Output the (X, Y) coordinate of the center of the cell containing the given text.  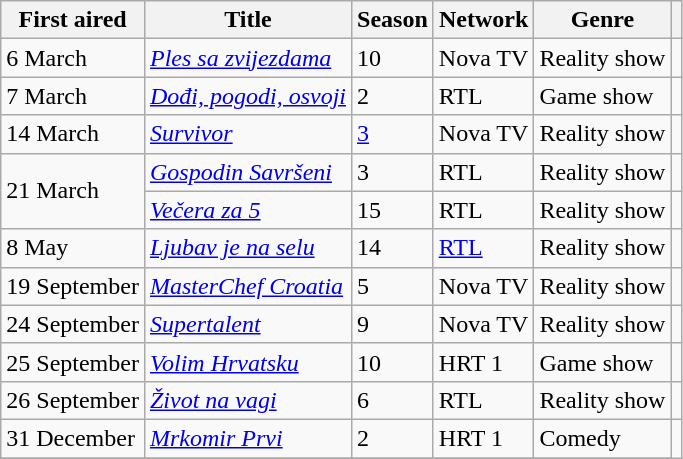
7 March (73, 96)
6 March (73, 58)
Ples sa zvijezdama (248, 58)
Ljubav je na selu (248, 248)
Comedy (602, 438)
26 September (73, 400)
19 September (73, 286)
25 September (73, 362)
14 March (73, 134)
31 December (73, 438)
Večera za 5 (248, 210)
15 (393, 210)
Supertalent (248, 324)
6 (393, 400)
9 (393, 324)
14 (393, 248)
Gospodin Savršeni (248, 172)
Season (393, 20)
Network (484, 20)
Title (248, 20)
Genre (602, 20)
Volim Hrvatsku (248, 362)
Život na vagi (248, 400)
First aired (73, 20)
21 March (73, 191)
Dođi, pogodi, osvoji (248, 96)
Mrkomir Prvi (248, 438)
Survivor (248, 134)
MasterChef Croatia (248, 286)
5 (393, 286)
24 September (73, 324)
8 May (73, 248)
